Capture the cell that displays the provided text and extract its (x, y) central coordinate. 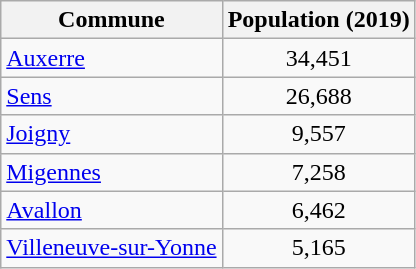
Commune (112, 20)
7,258 (318, 172)
Auxerre (112, 58)
26,688 (318, 96)
Sens (112, 96)
Villeneuve-sur-Yonne (112, 248)
Migennes (112, 172)
Population (2019) (318, 20)
Joigny (112, 134)
9,557 (318, 134)
Avallon (112, 210)
5,165 (318, 248)
34,451 (318, 58)
6,462 (318, 210)
